Identify which cell holds the provided text, then report its (X, Y) central coordinate. 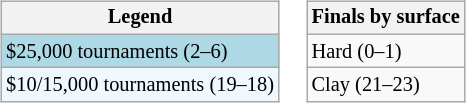
$25,000 tournaments (2–6) (140, 51)
Hard (0–1) (386, 51)
Clay (21–23) (386, 85)
Legend (140, 18)
$10/15,000 tournaments (19–18) (140, 85)
Finals by surface (386, 18)
